Scan for the cell matching the given text and deliver its (X, Y) coordinate at center. 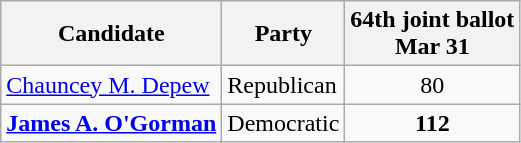
Chauncey M. Depew (112, 85)
64th joint ballotMar 31 (432, 34)
James A. O'Gorman (112, 123)
80 (432, 85)
Republican (284, 85)
Democratic (284, 123)
Candidate (112, 34)
112 (432, 123)
Party (284, 34)
